Detect which cell encompasses the target text, then output its (X, Y) center coordinate. 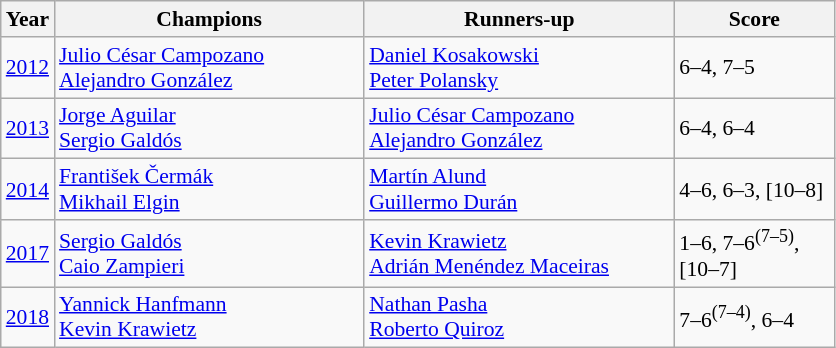
2014 (28, 190)
1–6, 7–6(7–5), [10–7] (754, 254)
Score (754, 19)
7–6(7–4), 6–4 (754, 318)
Martín Alund Guillermo Durán (519, 190)
2018 (28, 318)
4–6, 6–3, [10–8] (754, 190)
2017 (28, 254)
Nathan Pasha Roberto Quiroz (519, 318)
Runners-up (519, 19)
Daniel Kosakowski Peter Polansky (519, 68)
6–4, 6–4 (754, 128)
Sergio Galdós Caio Zampieri (209, 254)
6–4, 7–5 (754, 68)
Jorge Aguilar Sergio Galdós (209, 128)
Year (28, 19)
Yannick Hanfmann Kevin Krawietz (209, 318)
Kevin Krawietz Adrián Menéndez Maceiras (519, 254)
František Čermák Mikhail Elgin (209, 190)
2012 (28, 68)
2013 (28, 128)
Champions (209, 19)
